Capture the cell that displays the provided text and extract its [X, Y] central coordinate. 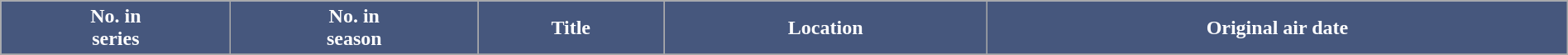
Location [825, 28]
Original air date [1278, 28]
No. inseason [354, 28]
Title [571, 28]
No. inseries [116, 28]
